For the text-containing cell, return its midpoint in (X, Y) coordinate format. 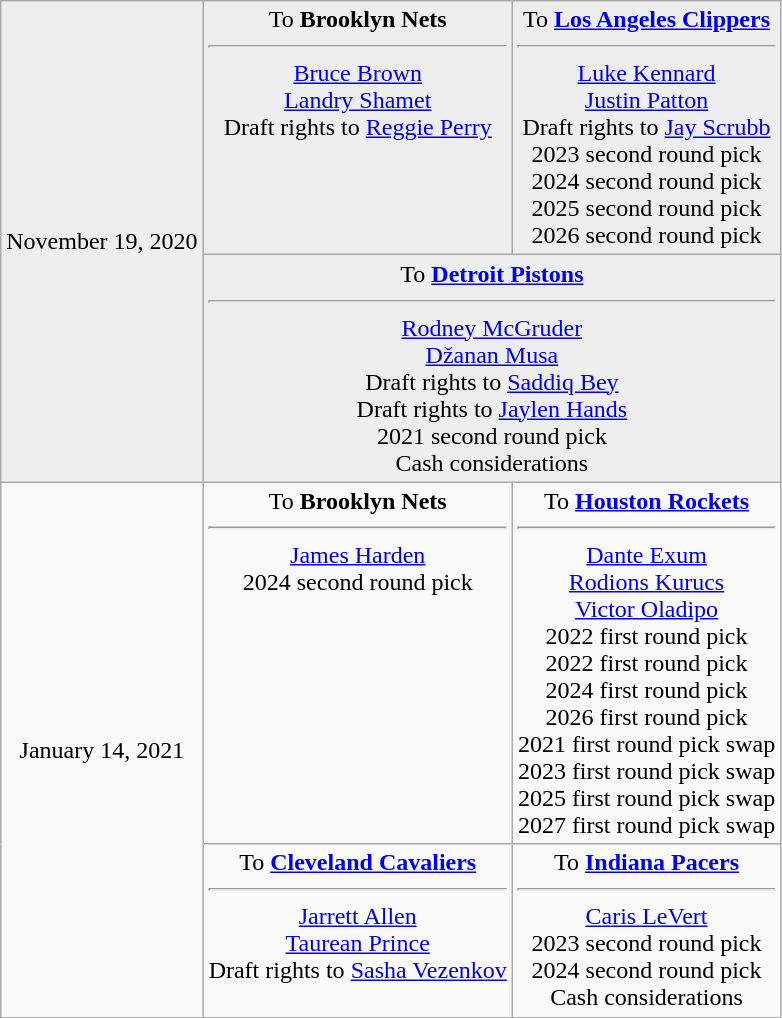
January 14, 2021 (102, 750)
To Brooklyn NetsBruce BrownLandry ShametDraft rights to Reggie Perry (358, 128)
To Brooklyn NetsJames Harden2024 second round pick (358, 663)
To Detroit PistonsRodney McGruderDžanan MusaDraft rights to Saddiq BeyDraft rights to Jaylen Hands2021 second round pickCash considerations (492, 368)
November 19, 2020 (102, 242)
To Indiana PacersCaris LeVert2023 second round pick2024 second round pickCash considerations (646, 930)
To Cleveland CavaliersJarrett AllenTaurean PrinceDraft rights to Sasha Vezenkov (358, 930)
